Identify which cell holds the provided text, then report its [x, y] central coordinate. 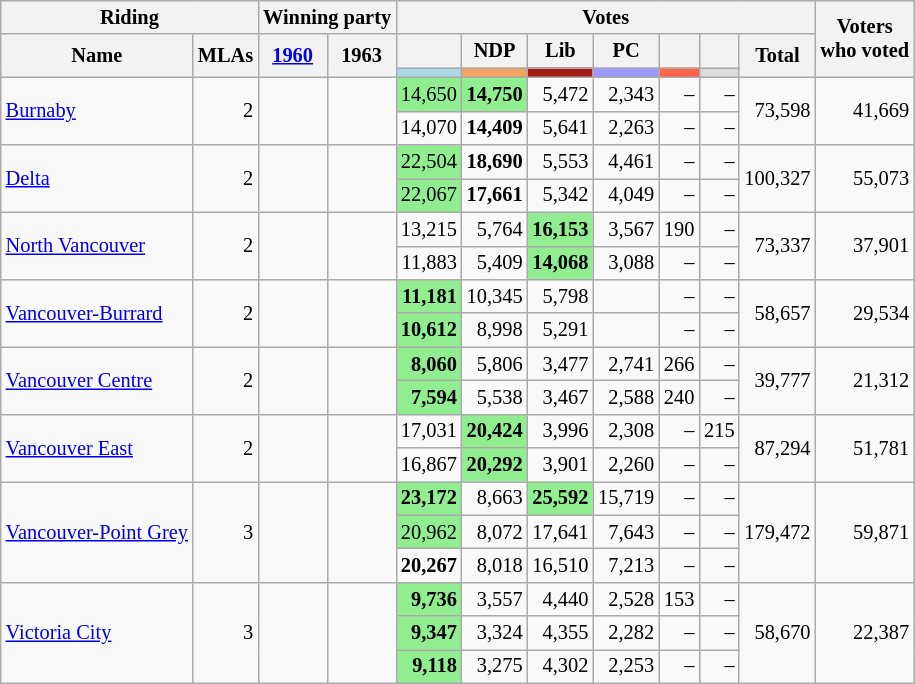
9,736 [429, 599]
22,504 [429, 162]
2,588 [626, 397]
5,342 [560, 195]
22,067 [429, 195]
22,387 [864, 632]
Vancouver-Point Grey [97, 532]
4,302 [560, 666]
87,294 [777, 448]
14,650 [429, 94]
20,267 [429, 565]
18,690 [495, 162]
3,088 [626, 263]
2,528 [626, 599]
Lib [560, 51]
NDP [495, 51]
Winning party [327, 17]
5,409 [495, 263]
Vancouver East [97, 448]
14,409 [495, 128]
MLAs [226, 56]
2,260 [626, 465]
3,901 [560, 465]
2,263 [626, 128]
2,741 [626, 364]
North Vancouver [97, 246]
8,998 [495, 330]
73,337 [777, 246]
240 [679, 397]
16,510 [560, 565]
10,345 [495, 296]
25,592 [560, 498]
5,806 [495, 364]
14,070 [429, 128]
Votes [606, 17]
23,172 [429, 498]
Vancouver Centre [97, 380]
5,291 [560, 330]
5,798 [560, 296]
20,424 [495, 431]
8,018 [495, 565]
190 [679, 229]
73,598 [777, 110]
11,181 [429, 296]
Name [97, 56]
3,275 [495, 666]
215 [719, 431]
5,641 [560, 128]
Delta [97, 178]
20,962 [429, 532]
5,472 [560, 94]
7,594 [429, 397]
PC [626, 51]
39,777 [777, 380]
Victoria City [97, 632]
20,292 [495, 465]
5,764 [495, 229]
Burnaby [97, 110]
8,663 [495, 498]
29,534 [864, 312]
153 [679, 599]
41,669 [864, 110]
3,324 [495, 633]
9,347 [429, 633]
179,472 [777, 532]
7,213 [626, 565]
9,118 [429, 666]
5,538 [495, 397]
4,049 [626, 195]
15,719 [626, 498]
4,461 [626, 162]
2,343 [626, 94]
Total [777, 56]
10,612 [429, 330]
59,871 [864, 532]
2,253 [626, 666]
1963 [362, 56]
16,867 [429, 465]
14,068 [560, 263]
17,661 [495, 195]
3,467 [560, 397]
58,657 [777, 312]
55,073 [864, 178]
266 [679, 364]
5,553 [560, 162]
Vancouver-Burrard [97, 312]
2,308 [626, 431]
4,440 [560, 599]
17,641 [560, 532]
100,327 [777, 178]
58,670 [777, 632]
16,153 [560, 229]
4,355 [560, 633]
Riding [130, 17]
2,282 [626, 633]
14,750 [495, 94]
3,477 [560, 364]
8,072 [495, 532]
8,060 [429, 364]
37,901 [864, 246]
13,215 [429, 229]
3,996 [560, 431]
3,567 [626, 229]
21,312 [864, 380]
3,557 [495, 599]
11,883 [429, 263]
17,031 [429, 431]
Voterswho voted [864, 38]
51,781 [864, 448]
7,643 [626, 532]
1960 [292, 56]
